From the cell containing the given text, extract its center point as (x, y) coordinate. 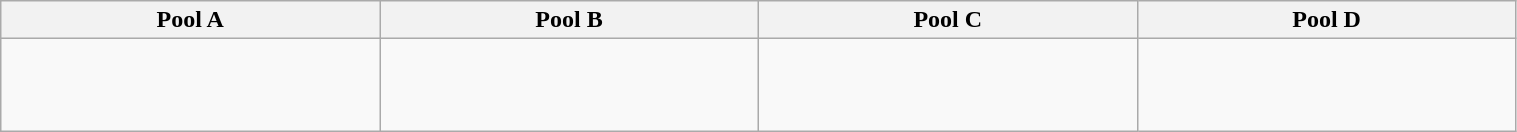
Pool B (570, 20)
Pool D (1326, 20)
Pool C (948, 20)
Pool A (190, 20)
